Scan for the cell matching the given text and deliver its (X, Y) coordinate at center. 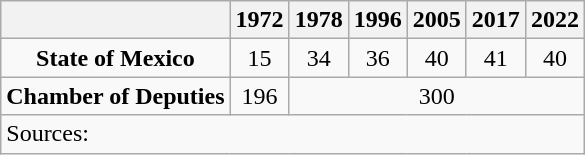
41 (496, 58)
1996 (378, 20)
300 (436, 96)
196 (260, 96)
36 (378, 58)
1978 (318, 20)
2005 (436, 20)
1972 (260, 20)
Chamber of Deputies (116, 96)
15 (260, 58)
34 (318, 58)
Sources: (293, 134)
2022 (554, 20)
State of Mexico (116, 58)
2017 (496, 20)
